Output the (x, y) coordinate of the center of the cell containing the given text.  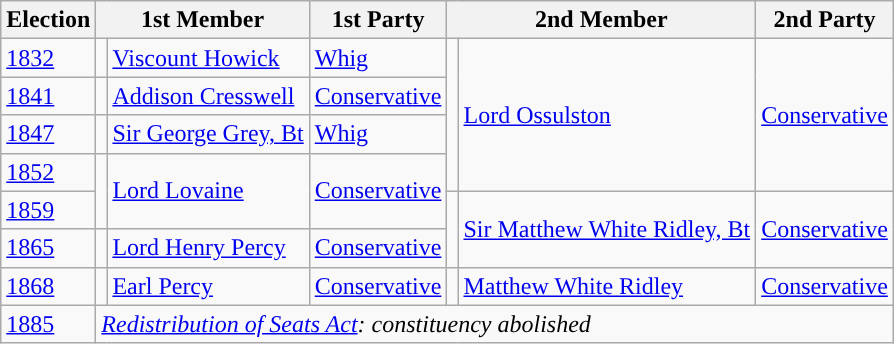
Lord Lovaine (208, 191)
Lord Ossulston (607, 115)
Election (48, 20)
1841 (48, 96)
Viscount Howick (208, 58)
1868 (48, 286)
1865 (48, 248)
Sir George Grey, Bt (208, 134)
Lord Henry Percy (208, 248)
1859 (48, 210)
1885 (48, 324)
1847 (48, 134)
Redistribution of Seats Act: constituency abolished (495, 324)
Earl Percy (208, 286)
1st Member (202, 20)
Sir Matthew White Ridley, Bt (607, 229)
1st Party (378, 20)
2nd Party (825, 20)
1832 (48, 58)
2nd Member (602, 20)
Addison Cresswell (208, 96)
1852 (48, 172)
Matthew White Ridley (607, 286)
